For the text-containing cell, return its midpoint in [x, y] coordinate format. 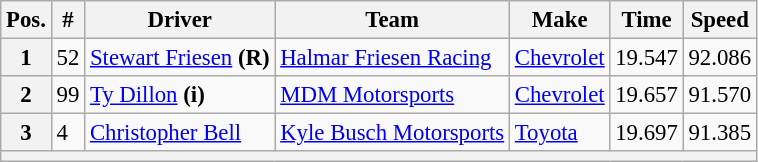
Toyota [559, 133]
Ty Dillon (i) [180, 95]
# [68, 20]
3 [26, 133]
99 [68, 95]
4 [68, 133]
19.697 [646, 133]
Christopher Bell [180, 133]
Make [559, 20]
Team [392, 20]
Driver [180, 20]
Kyle Busch Motorsports [392, 133]
Speed [720, 20]
19.657 [646, 95]
Pos. [26, 20]
Halmar Friesen Racing [392, 58]
MDM Motorsports [392, 95]
92.086 [720, 58]
2 [26, 95]
1 [26, 58]
Stewart Friesen (R) [180, 58]
91.385 [720, 133]
91.570 [720, 95]
Time [646, 20]
19.547 [646, 58]
52 [68, 58]
